Return (X, Y) of the center of cell containing provided text 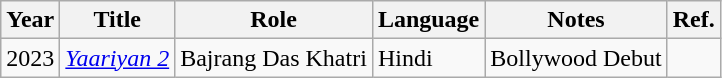
Yaariyan 2 (118, 58)
Language (428, 20)
Role (274, 20)
Hindi (428, 58)
2023 (30, 58)
Title (118, 20)
Ref. (694, 20)
Bajrang Das Khatri (274, 58)
Year (30, 20)
Notes (576, 20)
Bollywood Debut (576, 58)
